Determine the [X, Y] coordinate at the center of the cell enclosing the given text.  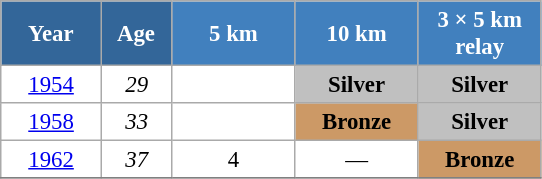
29 [136, 85]
1962 [52, 160]
10 km [356, 34]
4 [234, 160]
Age [136, 34]
5 km [234, 34]
33 [136, 122]
— [356, 160]
Year [52, 34]
1954 [52, 85]
3 × 5 km relay [480, 34]
37 [136, 160]
1958 [52, 122]
